Determine the (X, Y) coordinate at the center of the cell enclosing the given text.  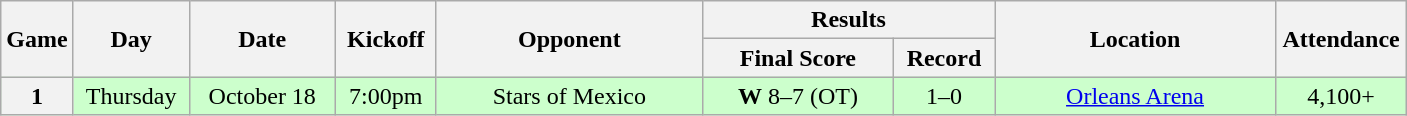
4,100+ (1342, 96)
Results (848, 20)
Thursday (131, 96)
W 8–7 (OT) (798, 96)
Game (37, 39)
October 18 (262, 96)
Stars of Mexico (569, 96)
Record (944, 58)
1–0 (944, 96)
Attendance (1342, 39)
1 (37, 96)
Location (1134, 39)
Opponent (569, 39)
7:00pm (386, 96)
Orleans Arena (1134, 96)
Date (262, 39)
Final Score (798, 58)
Day (131, 39)
Kickoff (386, 39)
